Find where the given text appears and provide that cell's center as (x, y) coordinate. 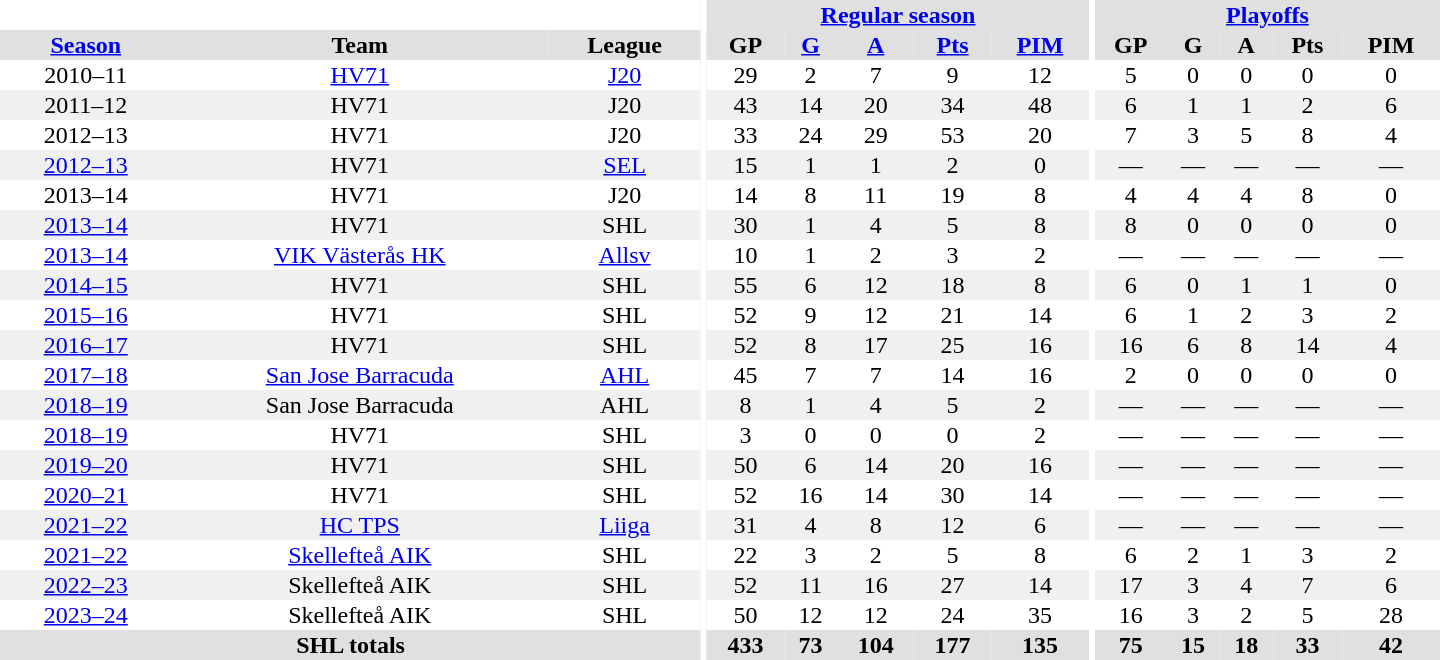
104 (876, 645)
2016–17 (86, 345)
45 (746, 375)
2020–21 (86, 495)
2011–12 (86, 105)
2017–18 (86, 375)
HC TPS (360, 525)
31 (746, 525)
25 (952, 345)
Liiga (624, 525)
2010–11 (86, 75)
433 (746, 645)
135 (1040, 645)
Playoffs (1268, 15)
28 (1391, 615)
2015–16 (86, 315)
34 (952, 105)
22 (746, 555)
Regular season (898, 15)
SHL totals (350, 645)
43 (746, 105)
55 (746, 285)
Team (360, 45)
Season (86, 45)
SEL (624, 165)
League (624, 45)
53 (952, 135)
2014–15 (86, 285)
21 (952, 315)
177 (952, 645)
42 (1391, 645)
Allsv (624, 255)
73 (810, 645)
2022–23 (86, 585)
2023–24 (86, 615)
19 (952, 195)
75 (1131, 645)
48 (1040, 105)
10 (746, 255)
2019–20 (86, 465)
VIK Västerås HK (360, 255)
35 (1040, 615)
27 (952, 585)
